Return [x, y] of the center of cell containing provided text 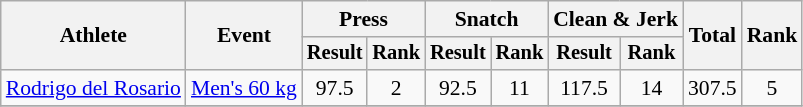
2 [396, 88]
97.5 [335, 88]
Clean & Jerk [616, 19]
Snatch [486, 19]
92.5 [458, 88]
Press [364, 19]
5 [772, 88]
14 [652, 88]
Event [244, 36]
11 [520, 88]
117.5 [584, 88]
Men's 60 kg [244, 88]
307.5 [712, 88]
Total [712, 36]
Athlete [94, 36]
Rodrigo del Rosario [94, 88]
